Scan for the cell matching the given text and deliver its [x, y] coordinate at center. 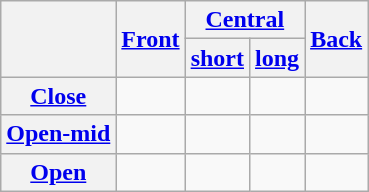
Central [244, 20]
Open-mid [58, 134]
Open [58, 172]
short [217, 58]
Front [150, 39]
Back [336, 39]
long [278, 58]
Close [58, 96]
